Provide the (x, y) coordinate of the cell's center where the given text is located.  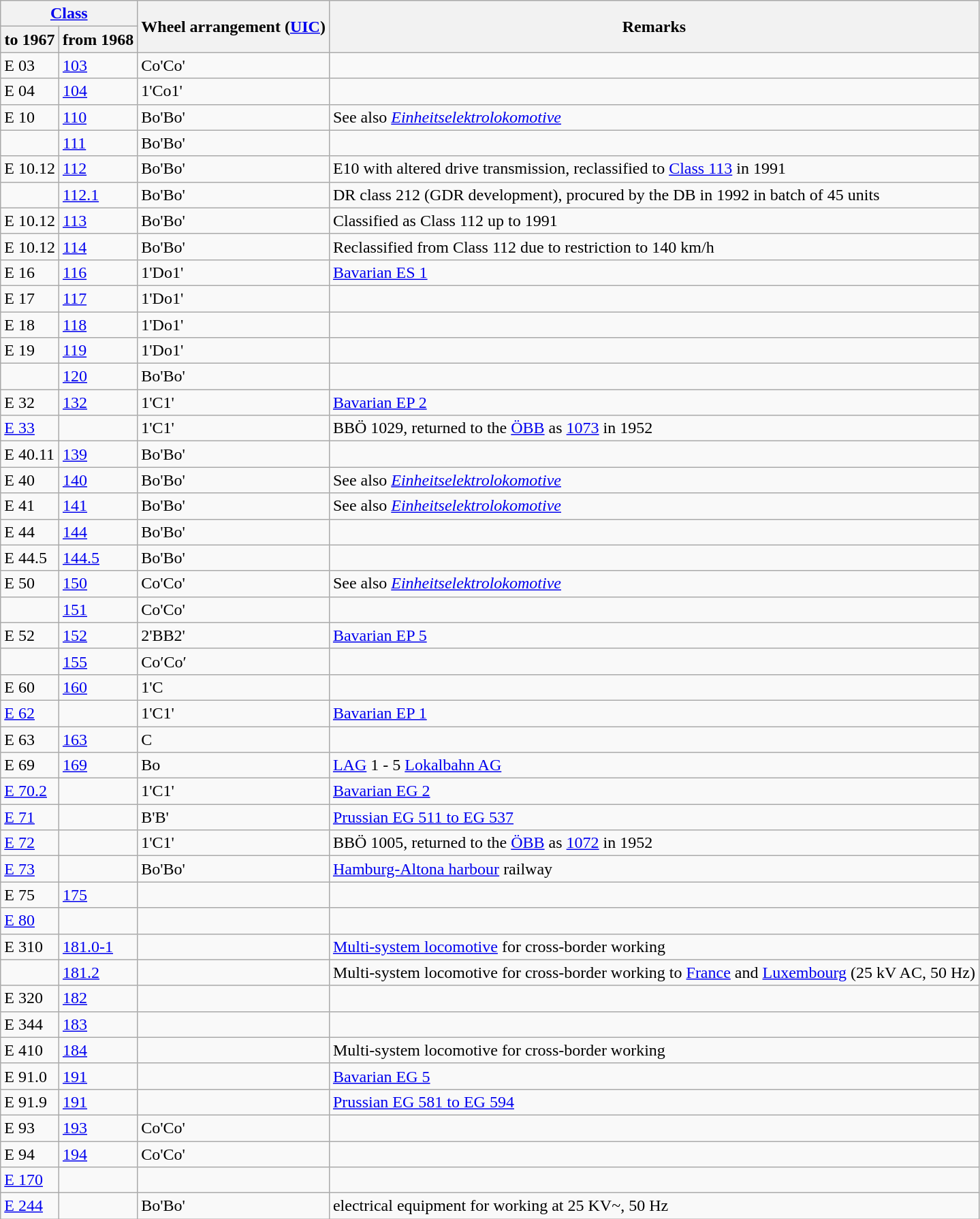
E 60 (30, 687)
E 32 (30, 402)
E 69 (30, 765)
1'C (234, 687)
175 (98, 895)
E 72 (30, 843)
Prussian EG 511 to EG 537 (654, 817)
DR class 212 (GDR development), procured by the DB in 1992 in batch of 45 units (654, 195)
181.2 (98, 972)
113 (98, 221)
E 80 (30, 921)
Hamburg-Altona harbour railway (654, 869)
E 44 (30, 532)
E 63 (30, 739)
144.5 (98, 558)
194 (98, 1154)
Bavarian EP 2 (654, 402)
E 93 (30, 1128)
E 33 (30, 428)
E 41 (30, 506)
114 (98, 247)
Wheel arrangement (UIC) (234, 27)
E 170 (30, 1180)
Bavarian ES 1 (654, 272)
E 75 (30, 895)
193 (98, 1128)
E 40.11 (30, 454)
120 (98, 377)
Multi-system locomotive for cross-border working to France and Luxembourg (25 kV AC, 50 Hz) (654, 972)
E 16 (30, 272)
E10 with altered drive transmission, reclassified to Class 113 in 1991 (654, 169)
E 91.9 (30, 1102)
160 (98, 687)
104 (98, 91)
111 (98, 143)
E 18 (30, 325)
E 71 (30, 817)
Class (69, 14)
150 (98, 584)
151 (98, 609)
163 (98, 739)
141 (98, 506)
119 (98, 351)
1'Co1' (234, 91)
E 03 (30, 65)
E 44.5 (30, 558)
BBÖ 1029, returned to the ÖBB as 1073 in 1952 (654, 428)
139 (98, 454)
Bo (234, 765)
110 (98, 117)
to 1967 (30, 39)
E 17 (30, 298)
E 91.0 (30, 1076)
Bavarian EP 1 (654, 713)
155 (98, 661)
140 (98, 480)
184 (98, 1050)
132 (98, 402)
E 320 (30, 998)
E 52 (30, 635)
Reclassified from Class 112 due to restriction to 140 km/h (654, 247)
112 (98, 169)
117 (98, 298)
Co′Co′ (234, 661)
E 73 (30, 869)
electrical equipment for working at 25 KV~, 50 Hz (654, 1206)
103 (98, 65)
182 (98, 998)
E 62 (30, 713)
E 310 (30, 947)
144 (98, 532)
B'B' (234, 817)
LAG 1 - 5 Lokalbahn AG (654, 765)
E 244 (30, 1206)
169 (98, 765)
118 (98, 325)
E 410 (30, 1050)
2'BB2' (234, 635)
E 94 (30, 1154)
E 04 (30, 91)
Remarks (654, 27)
E 344 (30, 1024)
Classified as Class 112 up to 1991 (654, 221)
from 1968 (98, 39)
Bavarian EG 5 (654, 1076)
112.1 (98, 195)
Bavarian EP 5 (654, 635)
C (234, 739)
116 (98, 272)
E 40 (30, 480)
E 70.2 (30, 791)
183 (98, 1024)
152 (98, 635)
Prussian EG 581 to EG 594 (654, 1102)
BBÖ 1005, returned to the ÖBB as 1072 in 1952 (654, 843)
Bavarian EG 2 (654, 791)
E 19 (30, 351)
181.0-1 (98, 947)
E 10 (30, 117)
E 50 (30, 584)
